Search for the cell housing the specified text and yield its (x, y) center coordinate. 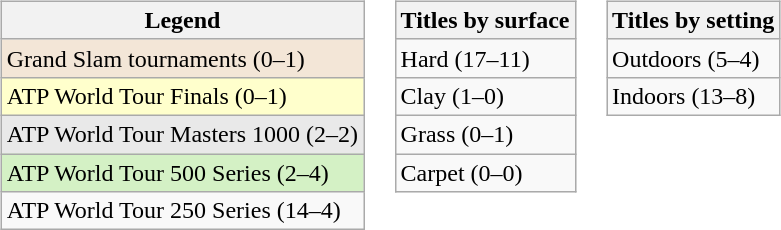
ATP World Tour 500 Series (2–4) (182, 173)
ATP World Tour Finals (0–1) (182, 96)
Grand Slam tournaments (0–1) (182, 58)
Titles by setting (694, 20)
Indoors (13–8) (694, 96)
Hard (17–11) (485, 58)
Legend (182, 20)
Outdoors (5–4) (694, 58)
Titles by surface (485, 20)
Grass (0–1) (485, 134)
Carpet (0–0) (485, 173)
Clay (1–0) (485, 96)
ATP World Tour Masters 1000 (2–2) (182, 134)
ATP World Tour 250 Series (14–4) (182, 211)
